Find where the given text appears and provide that cell's center as [x, y] coordinate. 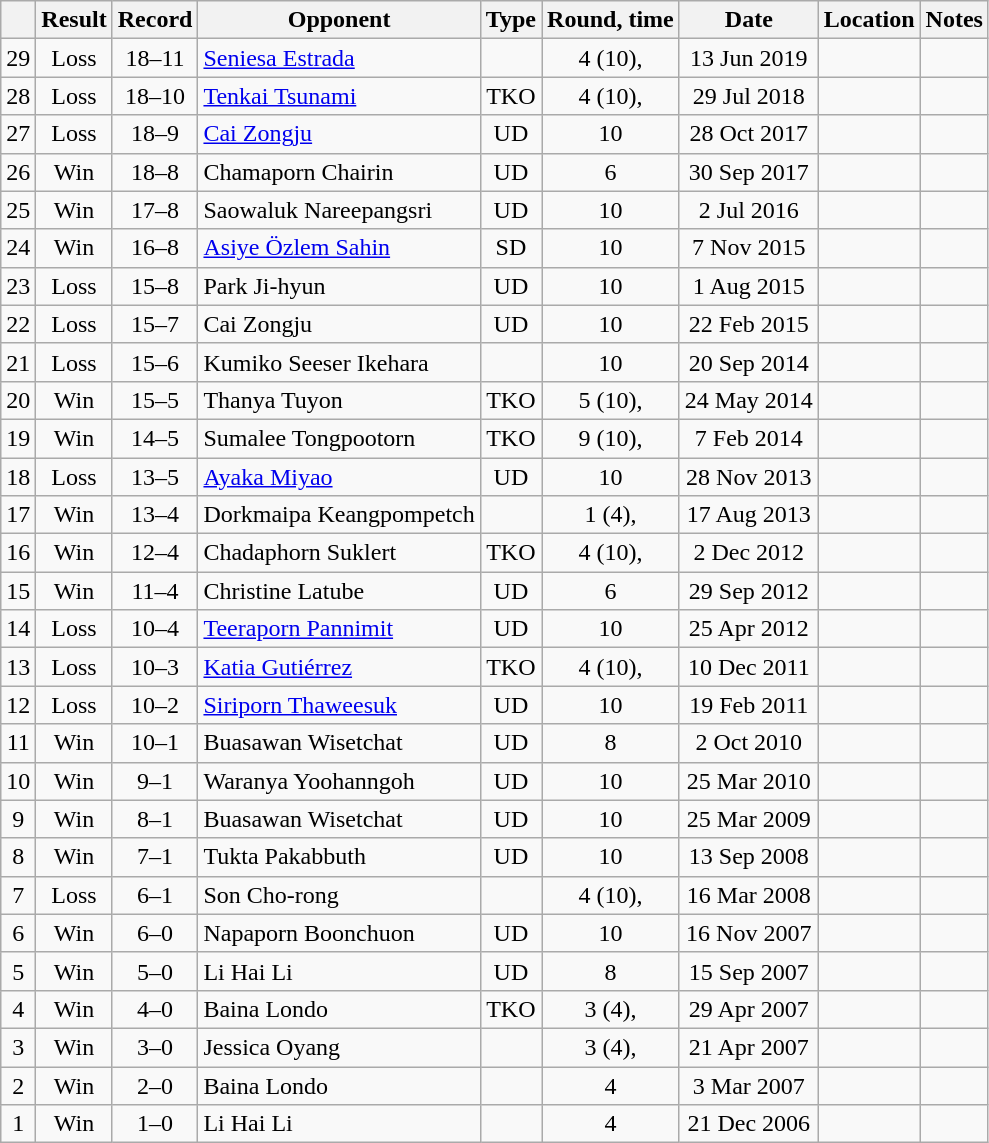
3 [18, 1047]
11 [18, 743]
20 Sep 2014 [748, 362]
25 [18, 210]
Saowaluk Nareepangsri [339, 210]
2 Oct 2010 [748, 743]
9 (10), [611, 438]
SD [510, 248]
9–1 [155, 781]
25 Mar 2009 [748, 819]
Round, time [611, 20]
Jessica Oyang [339, 1047]
7 Feb 2014 [748, 438]
Napaporn Boonchuon [339, 933]
2 Jul 2016 [748, 210]
24 [18, 248]
4–0 [155, 1009]
15–8 [155, 286]
18–10 [155, 96]
16 [18, 553]
Date [748, 20]
16–8 [155, 248]
29 Apr 2007 [748, 1009]
Tenkai Tsunami [339, 96]
12–4 [155, 553]
18 [18, 477]
17 [18, 515]
Chamaporn Chairin [339, 172]
Siriporn Thaweesuk [339, 705]
16 Mar 2008 [748, 895]
13–5 [155, 477]
1–0 [155, 1124]
19 [18, 438]
Ayaka Miyao [339, 477]
11–4 [155, 591]
1 Aug 2015 [748, 286]
12 [18, 705]
6–1 [155, 895]
7 Nov 2015 [748, 248]
5 [18, 971]
28 Nov 2013 [748, 477]
3 Mar 2007 [748, 1085]
Dorkmaipa Keangpompetch [339, 515]
18–9 [155, 134]
10–4 [155, 629]
29 Jul 2018 [748, 96]
25 Apr 2012 [748, 629]
Type [510, 20]
Thanya Tuyon [339, 400]
28 Oct 2017 [748, 134]
10–1 [155, 743]
23 [18, 286]
18–8 [155, 172]
28 [18, 96]
3–0 [155, 1047]
Seniesa Estrada [339, 58]
15 Sep 2007 [748, 971]
22 [18, 324]
1 (4), [611, 515]
22 Feb 2015 [748, 324]
Teeraporn Pannimit [339, 629]
Tukta Pakabbuth [339, 857]
Katia Gutiérrez [339, 667]
17–8 [155, 210]
2 [18, 1085]
13–4 [155, 515]
30 Sep 2017 [748, 172]
20 [18, 400]
9 [18, 819]
6–0 [155, 933]
8–1 [155, 819]
10–2 [155, 705]
18–11 [155, 58]
7–1 [155, 857]
7 [18, 895]
17 Aug 2013 [748, 515]
Waranya Yoohanngoh [339, 781]
24 May 2014 [748, 400]
Location [869, 20]
29 [18, 58]
2 Dec 2012 [748, 553]
Sumalee Tongpootorn [339, 438]
21 Apr 2007 [748, 1047]
14–5 [155, 438]
Result [74, 20]
27 [18, 134]
14 [18, 629]
25 Mar 2010 [748, 781]
2–0 [155, 1085]
29 Sep 2012 [748, 591]
Christine Latube [339, 591]
Chadaphorn Suklert [339, 553]
15–7 [155, 324]
Kumiko Seeser Ikehara [339, 362]
15–6 [155, 362]
21 [18, 362]
19 Feb 2011 [748, 705]
Asiye Özlem Sahin [339, 248]
Park Ji-hyun [339, 286]
Record [155, 20]
16 Nov 2007 [748, 933]
13 Sep 2008 [748, 857]
10–3 [155, 667]
13 [18, 667]
5 (10), [611, 400]
5–0 [155, 971]
Opponent [339, 20]
13 Jun 2019 [748, 58]
10 Dec 2011 [748, 667]
26 [18, 172]
Notes [954, 20]
1 [18, 1124]
21 Dec 2006 [748, 1124]
15–5 [155, 400]
15 [18, 591]
Son Cho-rong [339, 895]
